Find where the given text appears and provide that cell's center as (X, Y) coordinate. 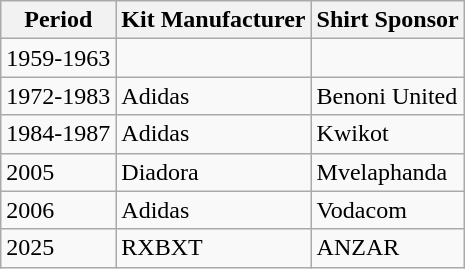
2005 (58, 172)
Period (58, 20)
1959-1963 (58, 58)
Shirt Sponsor (388, 20)
Mvelaphanda (388, 172)
RXBXT (214, 248)
2006 (58, 210)
1972-1983 (58, 96)
ANZAR (388, 248)
1984-1987 (58, 134)
Diadora (214, 172)
Kwikot (388, 134)
2025 (58, 248)
Kit Manufacturer (214, 20)
Benoni United (388, 96)
Vodacom (388, 210)
